Search for the cell housing the specified text and yield its (x, y) center coordinate. 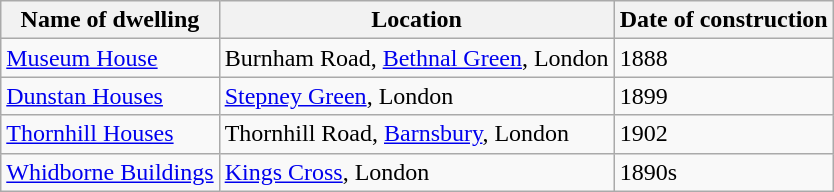
Whidborne Buildings (110, 172)
1902 (724, 134)
Thornhill Houses (110, 134)
Dunstan Houses (110, 96)
Thornhill Road, Barnsbury, London (416, 134)
Location (416, 20)
Kings Cross, London (416, 172)
1890s (724, 172)
Name of dwelling (110, 20)
1899 (724, 96)
Stepney Green, London (416, 96)
1888 (724, 58)
Museum House (110, 58)
Burnham Road, Bethnal Green, London (416, 58)
Date of construction (724, 20)
